For the text-containing cell, return its midpoint in (x, y) coordinate format. 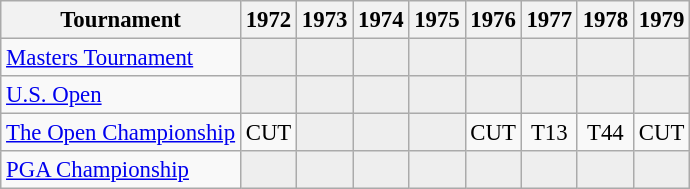
U.S. Open (121, 95)
1979 (661, 20)
1973 (325, 20)
The Open Championship (121, 133)
1977 (549, 20)
1976 (493, 20)
1974 (381, 20)
1972 (268, 20)
T44 (605, 133)
T13 (549, 133)
Tournament (121, 20)
PGA Championship (121, 170)
1978 (605, 20)
Masters Tournament (121, 58)
1975 (437, 20)
